Scan for the cell matching the given text and deliver its (X, Y) coordinate at center. 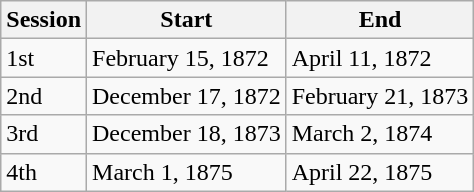
Start (187, 20)
2nd (44, 96)
3rd (44, 134)
March 1, 1875 (187, 172)
April 11, 1872 (380, 58)
December 18, 1873 (187, 134)
April 22, 1875 (380, 172)
4th (44, 172)
1st (44, 58)
February 21, 1873 (380, 96)
End (380, 20)
March 2, 1874 (380, 134)
December 17, 1872 (187, 96)
Session (44, 20)
February 15, 1872 (187, 58)
